Search for the cell housing the specified text and yield its [X, Y] center coordinate. 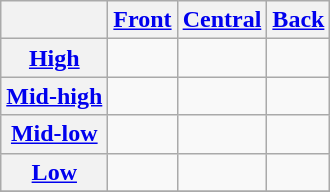
Front [142, 20]
Low [54, 172]
Central [222, 20]
Mid-high [54, 96]
Back [298, 20]
High [54, 58]
Mid-low [54, 134]
